Provide the (X, Y) coordinate of the cell's center where the given text is located.  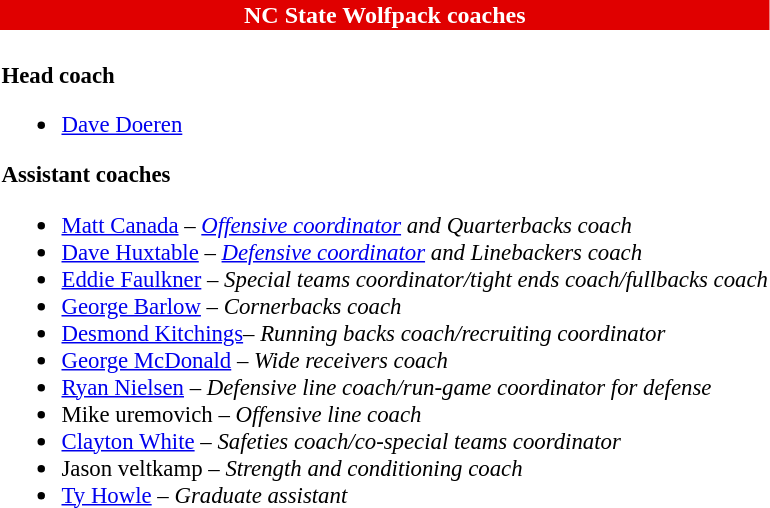
NC State Wolfpack coaches (385, 15)
